Search for the cell housing the specified text and yield its [x, y] center coordinate. 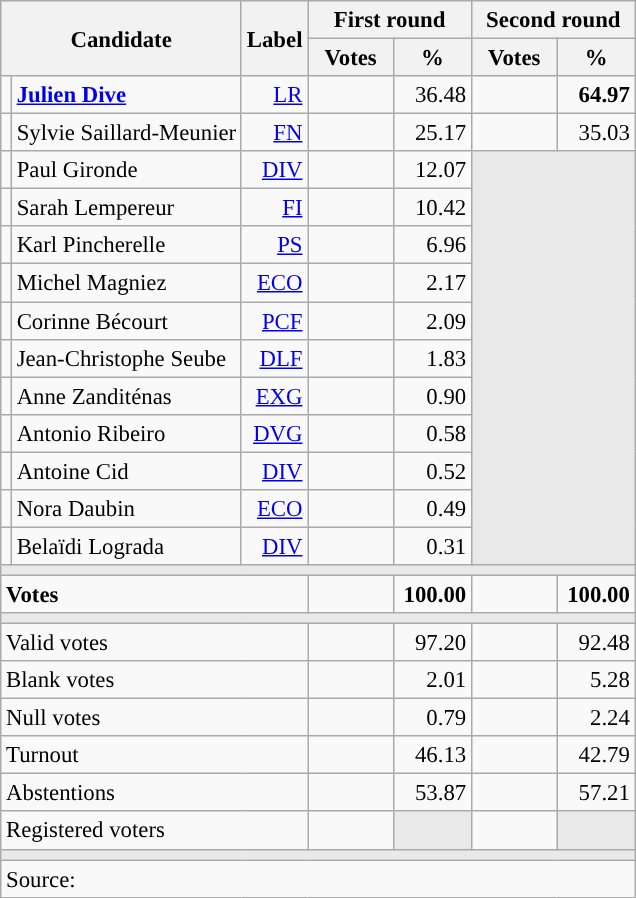
Registered voters [154, 831]
Source: [318, 879]
0.58 [432, 433]
0.79 [432, 718]
Antoine Cid [126, 471]
25.17 [432, 133]
PCF [274, 321]
2.17 [432, 283]
DVG [274, 433]
46.13 [432, 755]
35.03 [596, 133]
2.24 [596, 718]
6.96 [432, 245]
64.97 [596, 95]
0.49 [432, 509]
Anne Zanditénas [126, 396]
5.28 [596, 680]
FN [274, 133]
FI [274, 208]
10.42 [432, 208]
Karl Pincherelle [126, 245]
Label [274, 38]
0.31 [432, 546]
36.48 [432, 95]
PS [274, 245]
1.83 [432, 358]
57.21 [596, 793]
First round [390, 20]
EXG [274, 396]
Blank votes [154, 680]
Jean-Christophe Seube [126, 358]
Nora Daubin [126, 509]
Antonio Ribeiro [126, 433]
0.52 [432, 471]
0.90 [432, 396]
Turnout [154, 755]
DLF [274, 358]
12.07 [432, 170]
Belaïdi Lograda [126, 546]
Sarah Lempereur [126, 208]
2.09 [432, 321]
Corinne Bécourt [126, 321]
Paul Gironde [126, 170]
42.79 [596, 755]
Null votes [154, 718]
Second round [553, 20]
Candidate [122, 38]
Julien Dive [126, 95]
Michel Magniez [126, 283]
Sylvie Saillard-Meunier [126, 133]
53.87 [432, 793]
92.48 [596, 643]
Valid votes [154, 643]
Abstentions [154, 793]
2.01 [432, 680]
LR [274, 95]
97.20 [432, 643]
